Identify which cell holds the provided text, then report its [x, y] central coordinate. 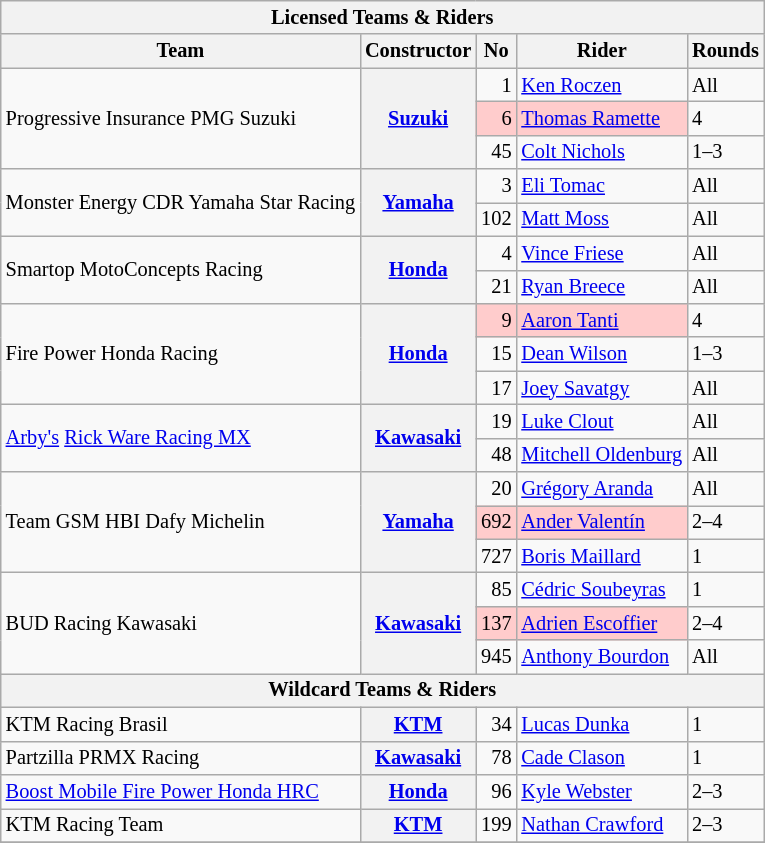
Wildcard Teams & Riders [382, 690]
6 [496, 118]
19 [496, 421]
45 [496, 152]
Ander Valentín [602, 522]
Team [180, 51]
Team GSM HBI Dafy Michelin [180, 522]
Vince Friese [602, 253]
Mitchell Oldenburg [602, 455]
17 [496, 388]
Adrien Escoffier [602, 623]
Grégory Aranda [602, 489]
Partzilla PRMX Racing [180, 758]
Monster Energy CDR Yamaha Star Racing [180, 202]
Eli Tomac [602, 186]
21 [496, 287]
3 [496, 186]
Ken Roczen [602, 85]
Aaron Tanti [602, 320]
20 [496, 489]
Suzuki [418, 118]
199 [496, 825]
78 [496, 758]
Boris Maillard [602, 556]
KTM Racing Team [180, 825]
Matt Moss [602, 219]
Rounds [726, 51]
KTM Racing Brasil [180, 724]
Luke Clout [602, 421]
9 [496, 320]
Nathan Crawford [602, 825]
96 [496, 791]
Progressive Insurance PMG Suzuki [180, 118]
Kyle Webster [602, 791]
48 [496, 455]
Cédric Soubeyras [602, 589]
945 [496, 657]
15 [496, 354]
34 [496, 724]
Ryan Breece [602, 287]
Anthony Bourdon [602, 657]
Arby's Rick Ware Racing MX [180, 438]
102 [496, 219]
BUD Racing Kawasaki [180, 622]
Lucas Dunka [602, 724]
727 [496, 556]
Thomas Ramette [602, 118]
Colt Nichols [602, 152]
Cade Clason [602, 758]
No [496, 51]
Licensed Teams & Riders [382, 17]
137 [496, 623]
Boost Mobile Fire Power Honda HRC [180, 791]
692 [496, 522]
Dean Wilson [602, 354]
Smartop MotoConcepts Racing [180, 270]
Fire Power Honda Racing [180, 354]
Rider [602, 51]
Joey Savatgy [602, 388]
Constructor [418, 51]
85 [496, 589]
